Identify which cell holds the provided text, then report its [x, y] central coordinate. 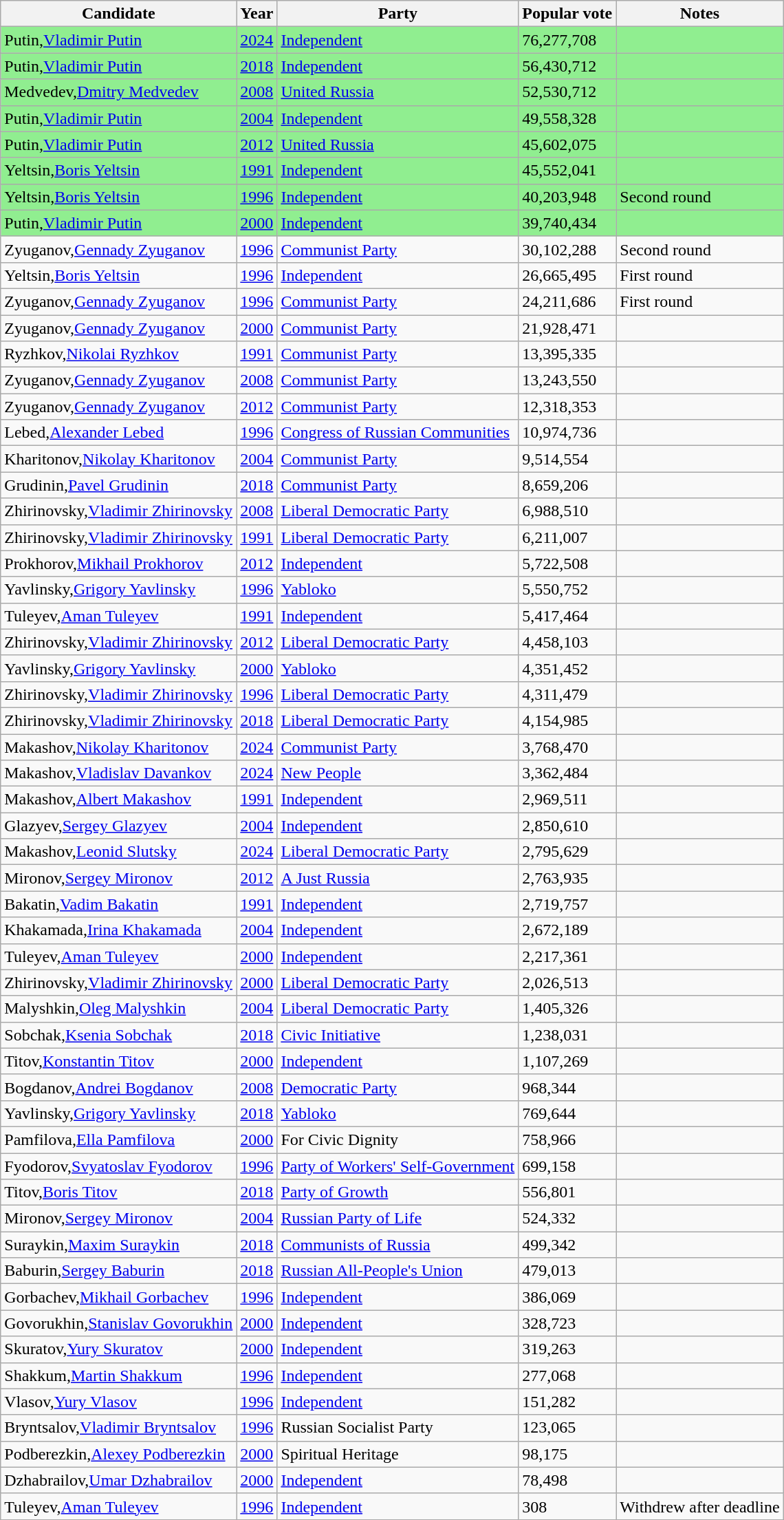
968,344 [567, 1087]
Prokhorov,Mikhail Prokhorov [118, 564]
Dzhabrailov,Umar Dzhabrailov [118, 1480]
2,969,511 [567, 800]
2,850,610 [567, 826]
Bogdanov,Andrei Bogdanov [118, 1087]
Titov,Konstantin Titov [118, 1061]
78,498 [567, 1480]
4,458,103 [567, 642]
Titov,Boris Titov [118, 1192]
328,723 [567, 1323]
Shakkum,Martin Shakkum [118, 1376]
277,068 [567, 1376]
45,602,075 [567, 144]
Makashov,Albert Makashov [118, 800]
45,552,041 [567, 171]
Notes [700, 14]
5,550,752 [567, 590]
Candidate [118, 14]
1,405,326 [567, 1009]
New People [398, 773]
30,102,288 [567, 249]
758,966 [567, 1139]
For Civic Dignity [398, 1139]
3,362,484 [567, 773]
A Just Russia [398, 878]
4,311,479 [567, 694]
479,013 [567, 1271]
556,801 [567, 1192]
49,558,328 [567, 118]
Podberezkin,Alexey Podberezkin [118, 1454]
6,211,007 [567, 537]
Party of Growth [398, 1192]
769,644 [567, 1113]
5,417,464 [567, 616]
2,795,629 [567, 852]
386,069 [567, 1297]
52,530,712 [567, 92]
Bryntsalov,Vladimir Bryntsalov [118, 1428]
Congress of Russian Communities [398, 433]
2,217,361 [567, 956]
Medvedev,Dmitry Medvedev [118, 92]
Makashov,Leonid Slutsky [118, 852]
26,665,495 [567, 275]
Spiritual Heritage [398, 1454]
308 [567, 1506]
Govorukhin,Stanislav Govorukhin [118, 1323]
Gorbachev,Mikhail Gorbachev [118, 1297]
123,065 [567, 1428]
Makashov,Vladislav Davankov [118, 773]
39,740,434 [567, 223]
8,659,206 [567, 485]
2,672,189 [567, 930]
1,238,031 [567, 1035]
Sobchak,Ksenia Sobchak [118, 1035]
21,928,471 [567, 328]
Grudinin,Pavel Grudinin [118, 485]
Fyodorov,Svyatoslav Fyodorov [118, 1166]
40,203,948 [567, 197]
10,974,736 [567, 433]
Russian Party of Life [398, 1219]
4,351,452 [567, 668]
Party [398, 14]
98,175 [567, 1454]
Ryzhkov,Nikolai Ryzhkov [118, 354]
499,342 [567, 1245]
Russian All-People's Union [398, 1271]
Lebed,Alexander Lebed [118, 433]
Democratic Party [398, 1087]
151,282 [567, 1402]
56,430,712 [567, 66]
699,158 [567, 1166]
Glazyev,Sergey Glazyev [118, 826]
3,768,470 [567, 747]
2,763,935 [567, 878]
524,332 [567, 1219]
2,026,513 [567, 983]
6,988,510 [567, 511]
Bakatin,Vadim Bakatin [118, 904]
Withdrew after deadline [700, 1506]
9,514,554 [567, 459]
Pamfilova,Ella Pamfilova [118, 1139]
Makashov,Nikolay Kharitonov [118, 747]
Party of Workers' Self-Government [398, 1166]
5,722,508 [567, 564]
Vlasov,Yury Vlasov [118, 1402]
1,107,269 [567, 1061]
Kharitonov,Nikolay Kharitonov [118, 459]
Baburin,Sergey Baburin [118, 1271]
Year [257, 14]
Skuratov,Yury Skuratov [118, 1349]
Khakamada,Irina Khakamada [118, 930]
Suraykin,Maxim Suraykin [118, 1245]
Communists of Russia [398, 1245]
319,263 [567, 1349]
Popular vote [567, 14]
13,243,550 [567, 381]
12,318,353 [567, 407]
4,154,985 [567, 720]
24,211,686 [567, 301]
2,719,757 [567, 904]
Civic Initiative [398, 1035]
Malyshkin,Oleg Malyshkin [118, 1009]
13,395,335 [567, 354]
76,277,708 [567, 40]
Russian Socialist Party [398, 1428]
